Identify which cell holds the provided text, then report its [x, y] central coordinate. 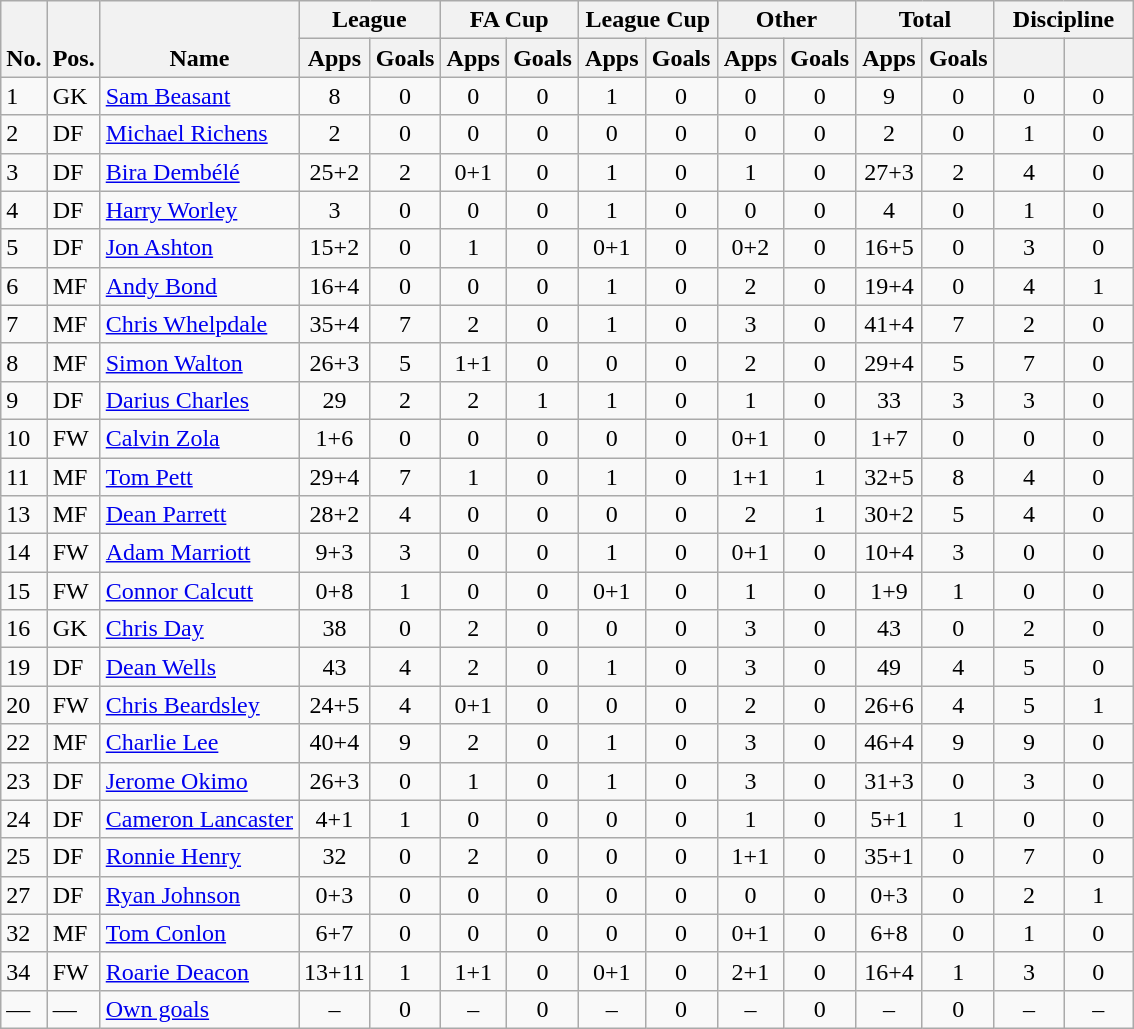
26+6 [890, 705]
46+4 [890, 743]
Total [926, 20]
Chris Day [199, 629]
Darius Charles [199, 400]
27 [24, 895]
Simon Walton [199, 362]
29 [335, 400]
Jerome Okimo [199, 781]
24+5 [335, 705]
32+5 [890, 477]
Calvin Zola [199, 438]
19 [24, 667]
6+7 [335, 933]
Pos. [74, 39]
Dean Wells [199, 667]
9+3 [335, 553]
13 [24, 515]
49 [890, 667]
14 [24, 553]
35+4 [335, 324]
20 [24, 705]
Ronnie Henry [199, 857]
Discipline [1064, 20]
Cameron Lancaster [199, 819]
27+3 [890, 172]
28+2 [335, 515]
5+1 [890, 819]
1+9 [890, 591]
Jon Ashton [199, 248]
16+5 [890, 248]
6+8 [890, 933]
Dean Parrett [199, 515]
0+8 [335, 591]
No. [24, 39]
15 [24, 591]
33 [890, 400]
Andy Bond [199, 286]
22 [24, 743]
31+3 [890, 781]
Ryan Johnson [199, 895]
Own goals [199, 1009]
Roarie Deacon [199, 971]
24 [24, 819]
Harry Worley [199, 210]
Michael Richens [199, 134]
Connor Calcutt [199, 591]
Name [199, 39]
Chris Whelpdale [199, 324]
30+2 [890, 515]
Other [786, 20]
Charlie Lee [199, 743]
10+4 [890, 553]
0+2 [750, 248]
25 [24, 857]
15+2 [335, 248]
16 [24, 629]
38 [335, 629]
6 [24, 286]
4+1 [335, 819]
13+11 [335, 971]
41+4 [890, 324]
25+2 [335, 172]
FA Cup [510, 20]
Tom Conlon [199, 933]
10 [24, 438]
35+1 [890, 857]
League Cup [648, 20]
Sam Beasant [199, 96]
Tom Pett [199, 477]
1+7 [890, 438]
23 [24, 781]
19+4 [890, 286]
Bira Dembélé [199, 172]
1+6 [335, 438]
2+1 [750, 971]
40+4 [335, 743]
11 [24, 477]
League [370, 20]
Chris Beardsley [199, 705]
34 [24, 971]
Adam Marriott [199, 553]
